From the cell containing the given text, extract its center point as [x, y] coordinate. 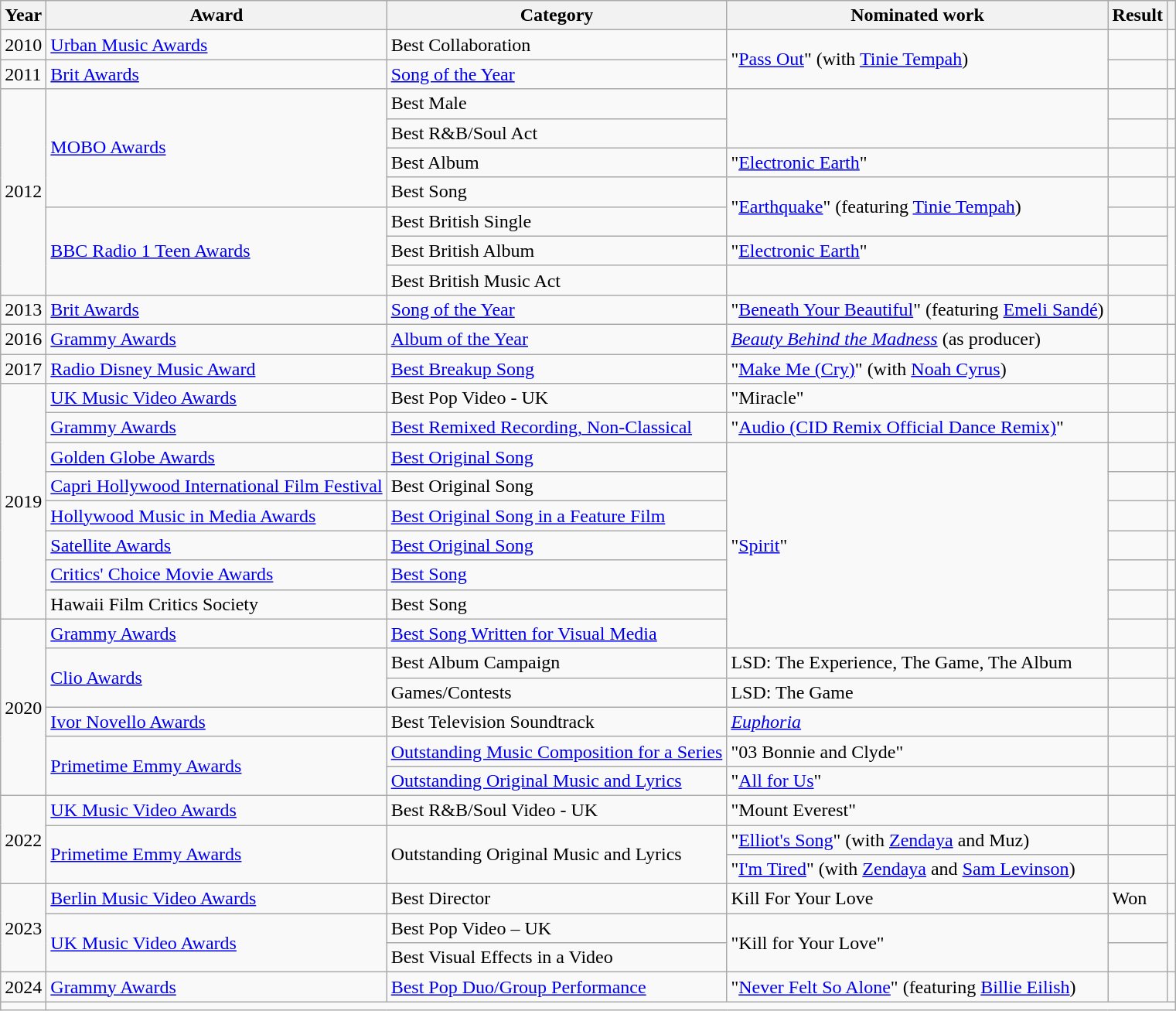
Clio Awards [216, 678]
Best British Album [557, 251]
"Earthquake" (featuring Tinie Tempah) [917, 207]
"Audio (CID Remix Official Dance Remix)" [917, 428]
Best Breakup Song [557, 369]
2013 [23, 309]
2016 [23, 339]
2012 [23, 192]
"Kill for Your Love" [917, 943]
Hollywood Music in Media Awards [216, 516]
LSD: The Experience, The Game, The Album [917, 663]
Radio Disney Music Award [216, 369]
Nominated work [917, 15]
Best Remixed Recording, Non-Classical [557, 428]
Euphoria [917, 722]
"Miracle" [917, 398]
Golden Globe Awards [216, 457]
"Elliot's Song" (with Zendaya and Muz) [917, 839]
Outstanding Music Composition for a Series [557, 751]
Ivor Novello Awards [216, 722]
Best Television Soundtrack [557, 722]
2017 [23, 369]
Satellite Awards [216, 545]
"Beneath Your Beautiful" (featuring Emeli Sandé) [917, 309]
Hawaii Film Critics Society [216, 604]
Best R&B/Soul Act [557, 133]
Best Album Campaign [557, 663]
Best R&B/Soul Video - UK [557, 810]
"03 Bonnie and Clyde" [917, 751]
"All for Us" [917, 780]
Best Original Song in a Feature Film [557, 516]
Year [23, 15]
2024 [23, 987]
"Never Felt So Alone" (featuring Billie Eilish) [917, 987]
LSD: The Game [917, 692]
Beauty Behind the Madness (as producer) [917, 339]
"Spirit" [917, 545]
Best Album [557, 162]
Best Visual Effects in a Video [557, 958]
2020 [23, 707]
"Pass Out" (with Tinie Tempah) [917, 60]
2010 [23, 45]
Urban Music Awards [216, 45]
Result [1137, 15]
Capri Hollywood International Film Festival [216, 487]
2022 [23, 839]
Best Pop Video – UK [557, 928]
Won [1137, 899]
Best Collaboration [557, 45]
Kill For Your Love [917, 899]
Category [557, 15]
Best Male [557, 104]
Best British Music Act [557, 280]
Games/Contests [557, 692]
"I'm Tired" (with Zendaya and Sam Levinson) [917, 869]
2023 [23, 928]
Best Director [557, 899]
Best Pop Duo/Group Performance [557, 987]
Critics' Choice Movie Awards [216, 575]
Award [216, 15]
Album of the Year [557, 339]
"Make Me (Cry)" (with Noah Cyrus) [917, 369]
Best British Single [557, 221]
Best Song Written for Visual Media [557, 634]
BBC Radio 1 Teen Awards [216, 251]
Best Pop Video - UK [557, 398]
2019 [23, 501]
MOBO Awards [216, 148]
Berlin Music Video Awards [216, 899]
"Mount Everest" [917, 810]
2011 [23, 74]
